Capture the cell that displays the provided text and extract its [x, y] central coordinate. 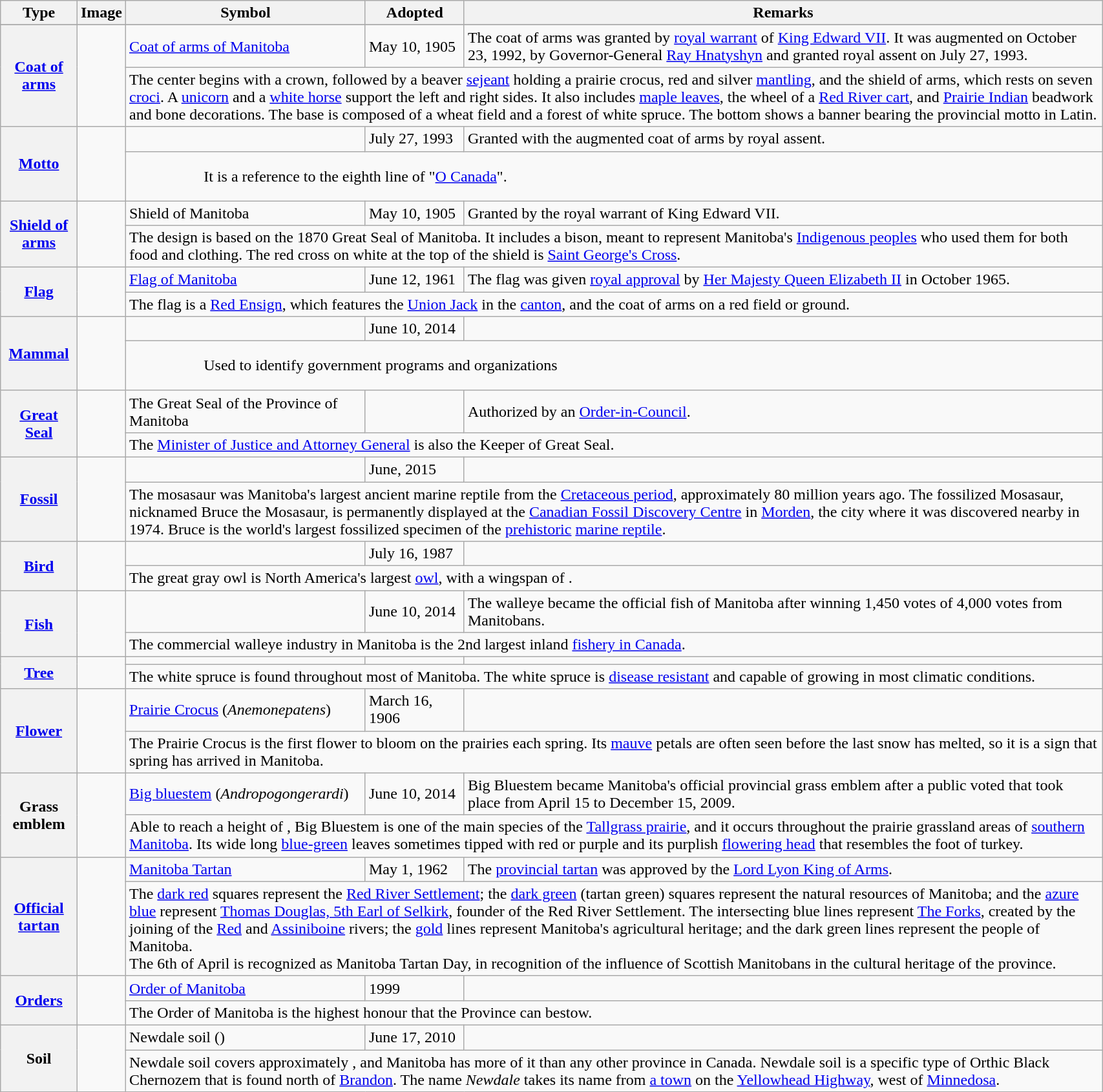
Flag [39, 292]
Adopted [415, 13]
Fish [39, 624]
The Minister of Justice and Attorney General is also the Keeper of Great Seal. [614, 445]
Order of Manitoba [246, 988]
The provincial tartan was approved by the Lord Lyon King of Arms. [783, 869]
The Order of Manitoba is the highest honour that the Province can bestow. [614, 1013]
July 27, 1993 [415, 139]
Big Bluestem became Manitoba's official provincial grass emblem after a public voted that took place from April 15 to December 15, 2009. [783, 793]
Orders [39, 1000]
The Great Seal of the Province of Manitoba [246, 411]
Mammal [39, 354]
Flag of Manitoba [246, 280]
Prairie Crocus (Anemonepatens) [246, 709]
Coat of arms of Manitoba [246, 47]
Remarks [783, 13]
The commercial walleye industry in Manitoba is the 2nd largest inland fishery in Canada. [614, 645]
Coat of arms [39, 76]
Flower [39, 731]
March 16, 1906 [415, 709]
It is a reference to the eighth line of "O Canada". [614, 176]
The white spruce is found throughout most of Manitoba. The white spruce is disease resistant and capable of growing in most climatic conditions. [614, 677]
The flag was given royal approval by Her Majesty Queen Elizabeth II in October 1965. [783, 280]
June 17, 2010 [415, 1037]
July 16, 1987 [415, 554]
June, 2015 [415, 469]
Symbol [246, 13]
Tree [39, 673]
June 12, 1961 [415, 280]
Manitoba Tartan [246, 869]
Fossil [39, 499]
The flag is a Red Ensign, which features the Union Jack in the canton, and the coat of arms on a red field or ground. [614, 304]
Granted by the royal warrant of King Edward VII. [783, 213]
The great gray owl is North America's largest owl, with a wingspan of . [614, 578]
The walleye became the official fish of Manitoba after winning 1,450 votes of 4,000 votes from Manitobans. [783, 611]
Authorized by an Order-in-Council. [783, 411]
Motto [39, 164]
Great Seal [39, 424]
Bird [39, 566]
Newdale soil () [246, 1037]
May 1, 1962 [415, 869]
Granted with the augmented coat of arms by royal assent. [783, 139]
Image [101, 13]
Grass emblem [39, 815]
Shield of arms [39, 234]
Type [39, 13]
Big bluestem (Andropogongerardi) [246, 793]
Official tartan [39, 916]
1999 [415, 988]
Used to identify government programs and organizations [614, 366]
Shield of Manitoba [246, 213]
Soil [39, 1058]
